Output the (x, y) coordinate of the center of the cell containing the given text.  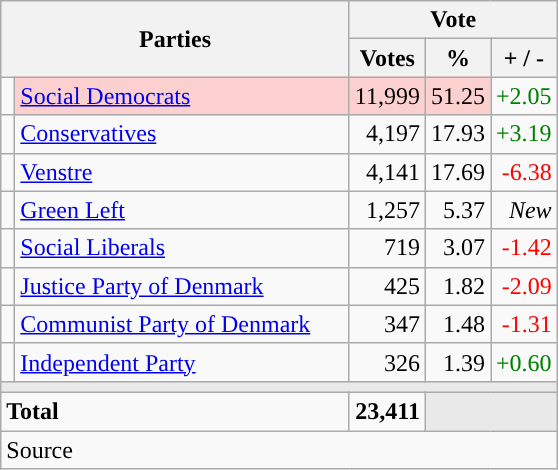
4,197 (387, 134)
1,257 (387, 210)
Social Liberals (182, 248)
+3.19 (524, 134)
Independent Party (182, 362)
326 (387, 362)
Source (279, 449)
+ / - (524, 58)
4,141 (387, 172)
719 (387, 248)
Green Left (182, 210)
Social Democrats (182, 96)
Votes (387, 58)
425 (387, 286)
1.39 (458, 362)
New (524, 210)
% (458, 58)
Communist Party of Denmark (182, 324)
51.25 (458, 96)
Venstre (182, 172)
+2.05 (524, 96)
347 (387, 324)
23,411 (387, 411)
3.07 (458, 248)
-1.31 (524, 324)
Vote (453, 20)
Total (176, 411)
1.48 (458, 324)
Parties (176, 39)
5.37 (458, 210)
1.82 (458, 286)
-2.09 (524, 286)
Conservatives (182, 134)
-1.42 (524, 248)
-6.38 (524, 172)
17.69 (458, 172)
Justice Party of Denmark (182, 286)
+0.60 (524, 362)
17.93 (458, 134)
11,999 (387, 96)
